Detect which cell encompasses the target text, then output its [x, y] center coordinate. 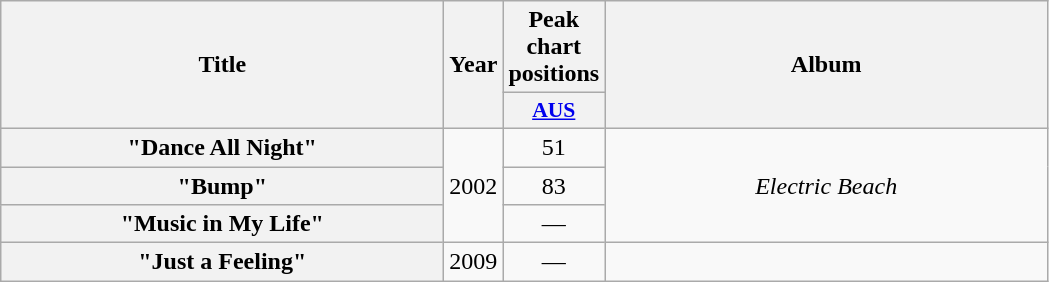
51 [554, 147]
Album [826, 65]
Year [474, 65]
"Just a Feeling" [222, 262]
Electric Beach [826, 185]
83 [554, 185]
"Bump" [222, 185]
"Dance All Night" [222, 147]
2002 [474, 185]
Peak chart positions [554, 47]
2009 [474, 262]
"Music in My Life" [222, 224]
AUS [554, 111]
Title [222, 65]
